Search for the cell housing the specified text and yield its (x, y) center coordinate. 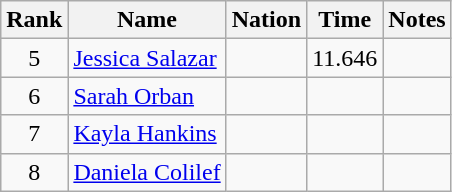
Kayla Hankins (147, 134)
Jessica Salazar (147, 58)
Nation (266, 20)
Rank (34, 20)
6 (34, 96)
Daniela Colilef (147, 172)
5 (34, 58)
7 (34, 134)
Notes (417, 20)
8 (34, 172)
Sarah Orban (147, 96)
11.646 (345, 58)
Time (345, 20)
Name (147, 20)
